From the cell containing the given text, extract its center point as [x, y] coordinate. 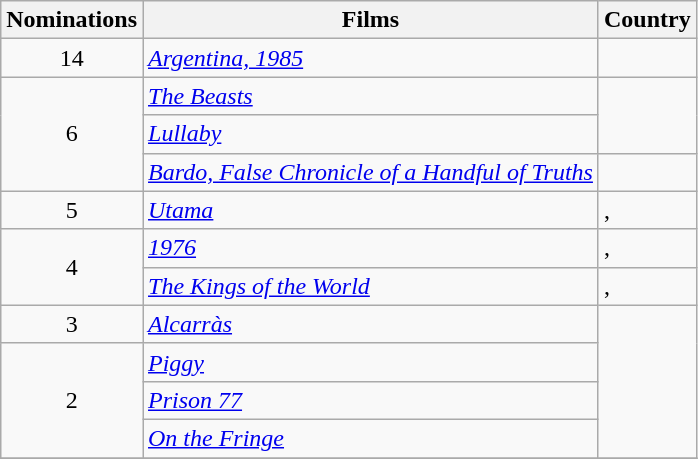
Prison 77 [370, 400]
Alcarràs [370, 324]
1976 [370, 248]
2 [72, 400]
14 [72, 58]
5 [72, 210]
On the Fringe [370, 438]
Piggy [370, 362]
4 [72, 267]
Films [370, 20]
Country [647, 20]
3 [72, 324]
Nominations [72, 20]
Utama [370, 210]
Lullaby [370, 134]
6 [72, 134]
Argentina, 1985 [370, 58]
The Beasts [370, 96]
Bardo, False Chronicle of a Handful of Truths [370, 172]
The Kings of the World [370, 286]
